Output the [x, y] coordinate of the center of the cell containing the given text.  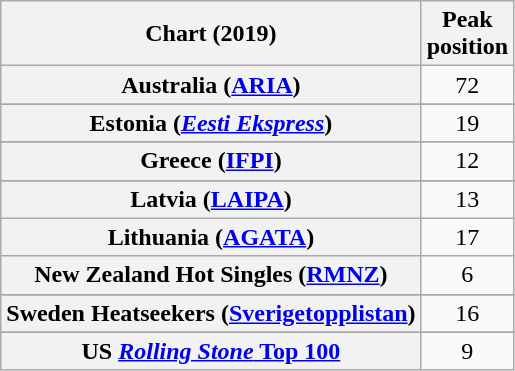
Australia (ARIA) [211, 85]
16 [467, 313]
9 [467, 351]
17 [467, 237]
US Rolling Stone Top 100 [211, 351]
19 [467, 123]
Latvia (LAIPA) [211, 199]
Peakposition [467, 34]
New Zealand Hot Singles (RMNZ) [211, 275]
Sweden Heatseekers (Sverigetopplistan) [211, 313]
13 [467, 199]
Chart (2019) [211, 34]
12 [467, 161]
Estonia (Eesti Ekspress) [211, 123]
Lithuania (AGATA) [211, 237]
72 [467, 85]
6 [467, 275]
Greece (IFPI) [211, 161]
